For the text-containing cell, return its midpoint in [X, Y] coordinate format. 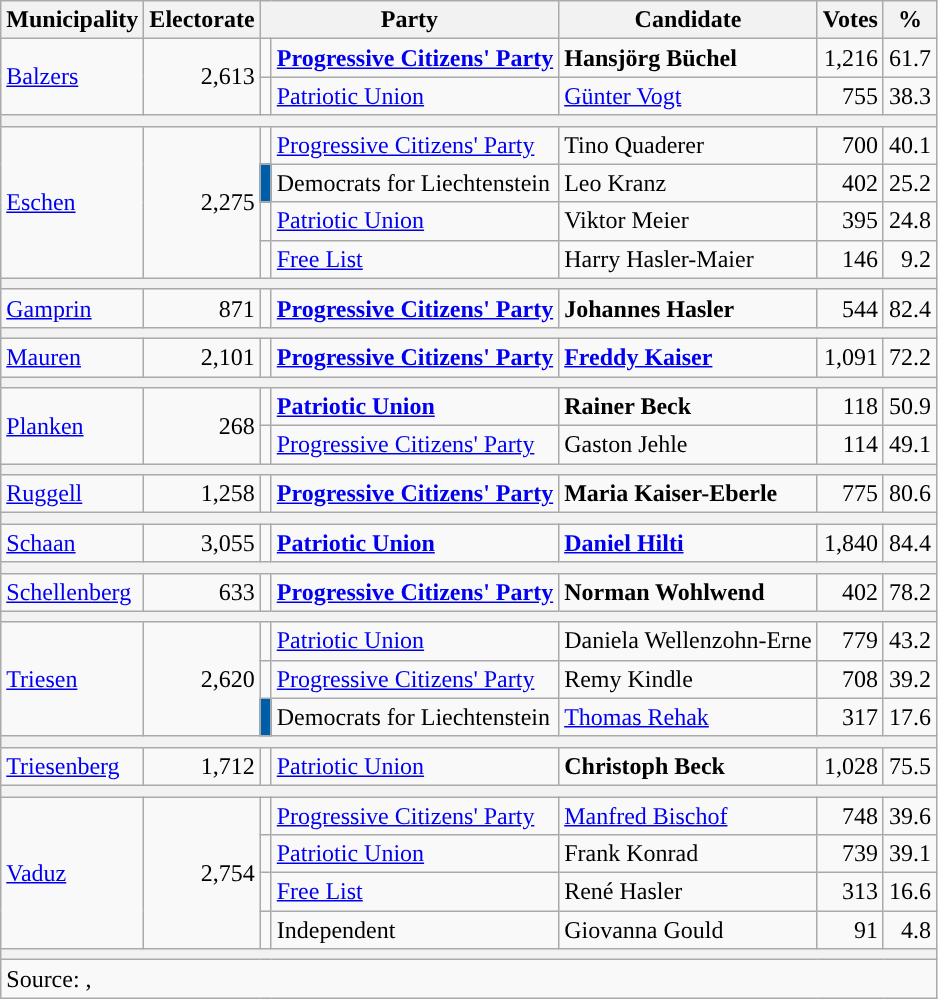
Schellenberg [72, 592]
755 [850, 96]
Giovanna Gould [688, 930]
700 [850, 145]
871 [202, 308]
82.4 [910, 308]
633 [202, 592]
1,712 [202, 766]
16.6 [910, 892]
Remy Kindle [688, 679]
Planken [72, 426]
Ruggell [72, 494]
Party [409, 20]
Manfred Bischof [688, 815]
Tino Quaderer [688, 145]
2,754 [202, 872]
43.2 [910, 641]
Rainer Beck [688, 407]
779 [850, 641]
2,613 [202, 77]
50.9 [910, 407]
Hansjörg Büchel [688, 58]
61.7 [910, 58]
Triesenberg [72, 766]
748 [850, 815]
Source: , [469, 979]
395 [850, 221]
Mauren [72, 357]
Freddy Kaiser [688, 357]
Independent [414, 930]
Triesen [72, 679]
313 [850, 892]
39.6 [910, 815]
49.1 [910, 445]
17.6 [910, 717]
Günter Vogt [688, 96]
Schaan [72, 543]
Christoph Beck [688, 766]
Johannes Hasler [688, 308]
24.8 [910, 221]
1,258 [202, 494]
Norman Wohlwend [688, 592]
38.3 [910, 96]
2,101 [202, 357]
708 [850, 679]
118 [850, 407]
317 [850, 717]
Harry Hasler-Maier [688, 259]
1,840 [850, 543]
40.1 [910, 145]
114 [850, 445]
1,028 [850, 766]
2,620 [202, 679]
146 [850, 259]
Eschen [72, 202]
Frank Konrad [688, 854]
39.2 [910, 679]
25.2 [910, 183]
Daniel Hilti [688, 543]
75.5 [910, 766]
80.6 [910, 494]
Municipality [72, 20]
Balzers [72, 77]
Vaduz [72, 872]
Gamprin [72, 308]
1,216 [850, 58]
1,091 [850, 357]
72.2 [910, 357]
268 [202, 426]
Thomas Rehak [688, 717]
3,055 [202, 543]
84.4 [910, 543]
Viktor Meier [688, 221]
Candidate [688, 20]
775 [850, 494]
9.2 [910, 259]
739 [850, 854]
Electorate [202, 20]
Maria Kaiser-Eberle [688, 494]
Leo Kranz [688, 183]
78.2 [910, 592]
39.1 [910, 854]
91 [850, 930]
Gaston Jehle [688, 445]
Votes [850, 20]
René Hasler [688, 892]
2,275 [202, 202]
Daniela Wellenzohn-Erne [688, 641]
4.8 [910, 930]
544 [850, 308]
% [910, 20]
